Return (X, Y) of the center of cell containing provided text 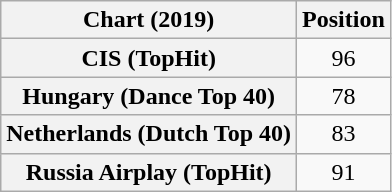
78 (344, 96)
Hungary (Dance Top 40) (149, 96)
96 (344, 58)
Chart (2019) (149, 20)
Russia Airplay (TopHit) (149, 172)
83 (344, 134)
CIS (TopHit) (149, 58)
Position (344, 20)
91 (344, 172)
Netherlands (Dutch Top 40) (149, 134)
